Return [X, Y] of the center of cell containing provided text 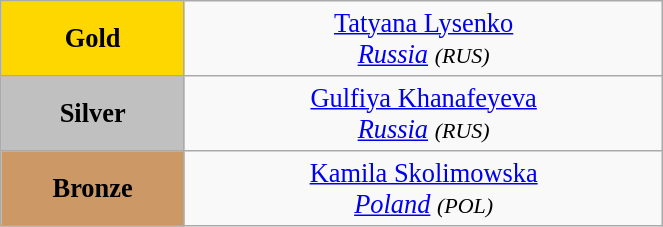
Kamila SkolimowskaPoland (POL) [423, 188]
Silver [93, 112]
Bronze [93, 188]
Tatyana LysenkoRussia (RUS) [423, 38]
Gold [93, 38]
Gulfiya KhanafeyevaRussia (RUS) [423, 112]
